From the cell containing the given text, extract its center point as [x, y] coordinate. 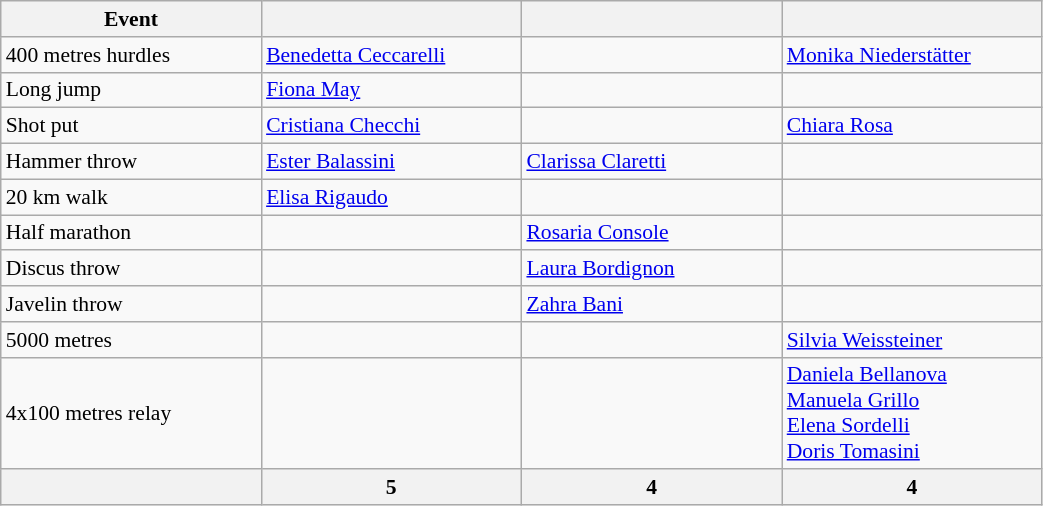
Cristiana Checchi [391, 126]
Elisa Rigaudo [391, 197]
Zahra Bani [651, 304]
Long jump [131, 90]
Rosaria Console [651, 233]
Hammer throw [131, 162]
Silvia Weissteiner [912, 340]
5000 metres [131, 340]
Event [131, 19]
Daniela BellanovaManuela GrilloElena SordelliDoris Tomasini [912, 413]
Fiona May [391, 90]
Javelin throw [131, 304]
Discus throw [131, 269]
Benedetta Ceccarelli [391, 55]
Clarissa Claretti [651, 162]
Laura Bordignon [651, 269]
4x100 metres relay [131, 413]
5 [391, 488]
Monika Niederstätter [912, 55]
Half marathon [131, 233]
400 metres hurdles [131, 55]
Chiara Rosa [912, 126]
Ester Balassini [391, 162]
Shot put [131, 126]
20 km walk [131, 197]
